From the cell containing the given text, extract its center point as [x, y] coordinate. 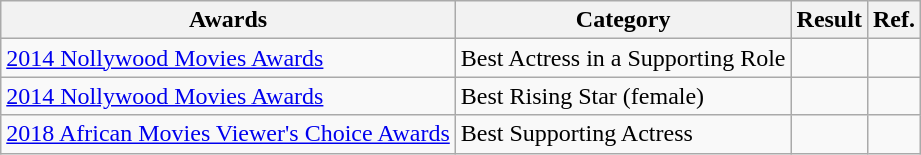
Category [623, 20]
Best Rising Star (female) [623, 96]
Result [829, 20]
Best Actress in a Supporting Role [623, 58]
Best Supporting Actress [623, 134]
2018 African Movies Viewer's Choice Awards [228, 134]
Awards [228, 20]
Ref. [894, 20]
